Identify which cell holds the provided text, then report its [X, Y] central coordinate. 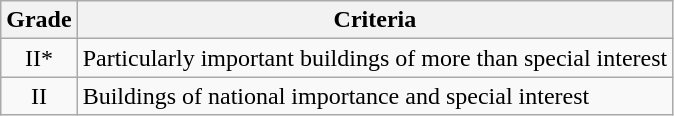
II* [39, 58]
Particularly important buildings of more than special interest [375, 58]
Buildings of national importance and special interest [375, 96]
Criteria [375, 20]
II [39, 96]
Grade [39, 20]
